Determine the (X, Y) coordinate at the center of the cell enclosing the given text.  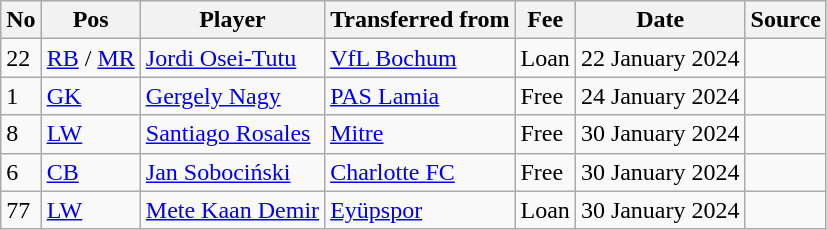
Eyüpspor (420, 210)
Mitre (420, 134)
22 January 2024 (660, 58)
CB (90, 172)
Santiago Rosales (232, 134)
24 January 2024 (660, 96)
Date (660, 20)
Pos (90, 20)
Jordi Osei-Tutu (232, 58)
22 (21, 58)
Mete Kaan Demir (232, 210)
8 (21, 134)
Fee (545, 20)
77 (21, 210)
VfL Bochum (420, 58)
Gergely Nagy (232, 96)
Transferred from (420, 20)
Jan Sobociński (232, 172)
Player (232, 20)
6 (21, 172)
1 (21, 96)
GK (90, 96)
Source (786, 20)
PAS Lamia (420, 96)
RB / MR (90, 58)
No (21, 20)
Charlotte FC (420, 172)
